Output the (x, y) coordinate of the center of the cell containing the given text.  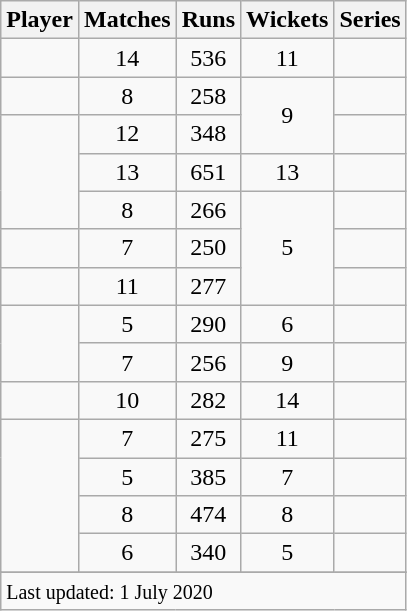
Matches (127, 20)
474 (208, 515)
340 (208, 553)
258 (208, 96)
Wickets (288, 20)
256 (208, 362)
277 (208, 286)
12 (127, 134)
10 (127, 400)
Player (40, 20)
536 (208, 58)
385 (208, 477)
Runs (208, 20)
282 (208, 400)
290 (208, 324)
Series (370, 20)
266 (208, 210)
275 (208, 438)
Last updated: 1 July 2020 (204, 591)
348 (208, 134)
651 (208, 172)
250 (208, 248)
